Determine the (X, Y) coordinate at the center of the cell enclosing the given text.  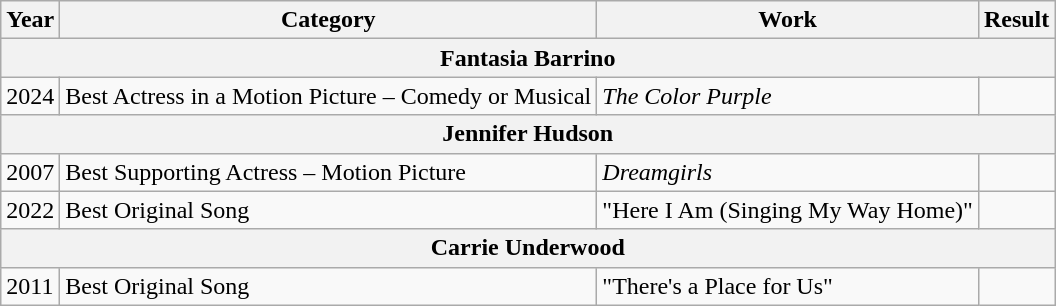
"There's a Place for Us" (788, 286)
Category (328, 20)
Year (30, 20)
Carrie Underwood (528, 248)
2024 (30, 96)
The Color Purple (788, 96)
2007 (30, 172)
Best Actress in a Motion Picture – Comedy or Musical (328, 96)
Best Supporting Actress – Motion Picture (328, 172)
Dreamgirls (788, 172)
2022 (30, 210)
Fantasia Barrino (528, 58)
Jennifer Hudson (528, 134)
Work (788, 20)
2011 (30, 286)
"Here I Am (Singing My Way Home)" (788, 210)
Result (1016, 20)
